Capture the cell that displays the provided text and extract its [X, Y] central coordinate. 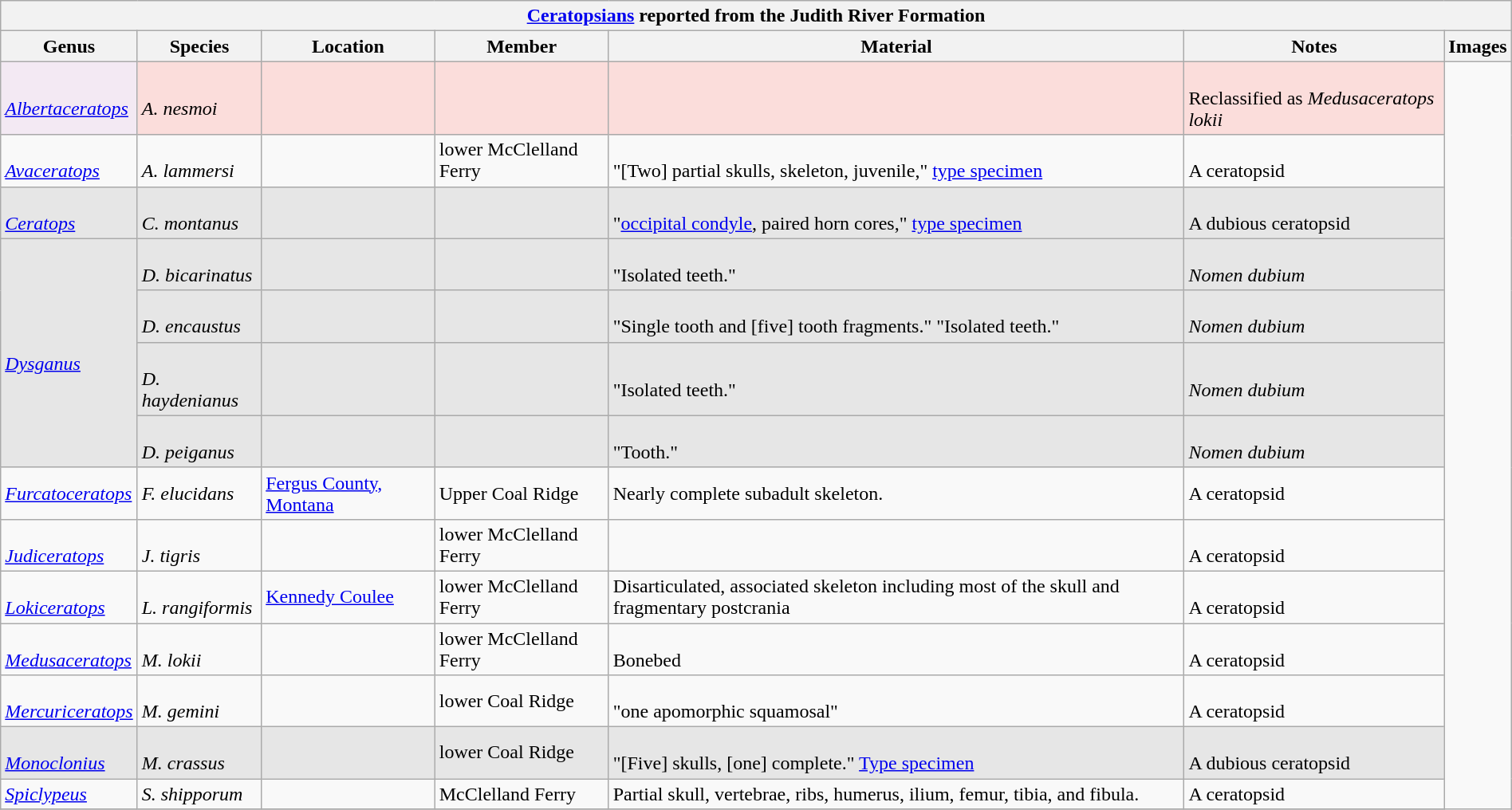
"one apomorphic squamosal" [896, 702]
Bonebed [896, 649]
McClelland Ferry [522, 794]
M. gemini [199, 702]
J. tigris [199, 545]
Mercuriceratops [69, 702]
"[Two] partial skulls, skeleton, juvenile," type specimen [896, 161]
A. nesmoi [199, 98]
Images [1478, 46]
Fergus County, Montana [348, 493]
Member [522, 46]
S. shipporum [199, 794]
Lokiceratops [69, 596]
M. lokii [199, 649]
Medusaceratops [69, 649]
Notes [1314, 46]
Kennedy Coulee [348, 596]
L. rangiformis [199, 596]
M. crassus [199, 753]
"[Five] skulls, [one] complete." Type specimen [896, 753]
Upper Coal Ridge [522, 493]
Judiceratops [69, 545]
D. encaustus [199, 316]
Species [199, 46]
"Tooth." [896, 442]
Nearly complete subadult skeleton. [896, 493]
Spiclypeus [69, 794]
Ceratops [69, 212]
Disarticulated, associated skeleton including most of the skull and fragmentary postcrania [896, 596]
Avaceratops [69, 161]
Albertaceratops [69, 98]
Material [896, 46]
Ceratopsians reported from the Judith River Formation [756, 16]
Location [348, 46]
Genus [69, 46]
Partial skull, vertebrae, ribs, humerus, ilium, femur, tibia, and fibula. [896, 794]
Reclassified as Medusaceratops lokii [1314, 98]
"Single tooth and [five] tooth fragments." "Isolated teeth." [896, 316]
D. peiganus [199, 442]
"occipital condyle, paired horn cores," type specimen [896, 212]
Furcatoceratops [69, 493]
D. bicarinatus [199, 265]
Monoclonius [69, 753]
D. haydenianus [199, 379]
Dysganus [69, 352]
C. montanus [199, 212]
A. lammersi [199, 161]
F. elucidans [199, 493]
